From the cell containing the given text, extract its center point as (X, Y) coordinate. 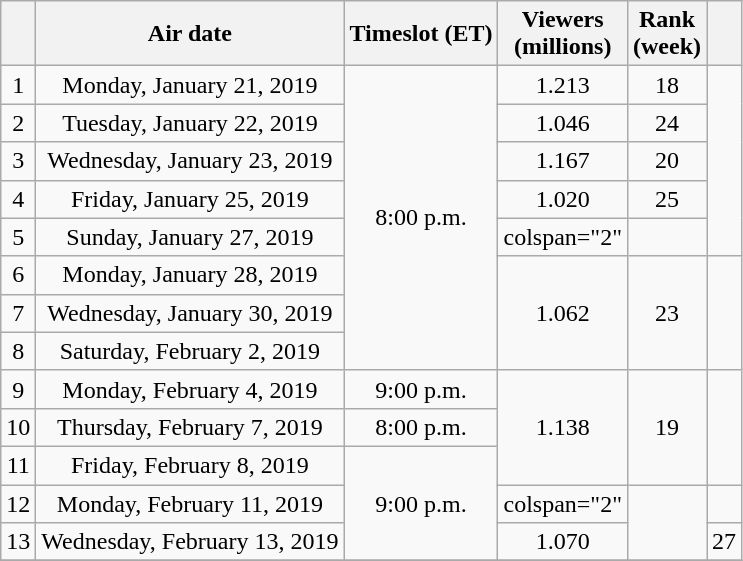
1.020 (563, 199)
1.213 (563, 85)
1.167 (563, 161)
1.070 (563, 542)
20 (666, 161)
10 (18, 427)
Wednesday, January 23, 2019 (190, 161)
Tuesday, January 22, 2019 (190, 123)
Air date (190, 34)
Timeslot (ET) (421, 34)
24 (666, 123)
Viewers(millions) (563, 34)
Thursday, February 7, 2019 (190, 427)
1.138 (563, 427)
13 (18, 542)
Saturday, February 2, 2019 (190, 351)
Rank(week) (666, 34)
Monday, February 4, 2019 (190, 389)
Wednesday, January 30, 2019 (190, 313)
5 (18, 237)
25 (666, 199)
4 (18, 199)
27 (724, 542)
Monday, January 21, 2019 (190, 85)
11 (18, 465)
6 (18, 275)
3 (18, 161)
Wednesday, February 13, 2019 (190, 542)
1 (18, 85)
Sunday, January 27, 2019 (190, 237)
12 (18, 503)
18 (666, 85)
19 (666, 427)
9 (18, 389)
Friday, February 8, 2019 (190, 465)
7 (18, 313)
23 (666, 313)
Friday, January 25, 2019 (190, 199)
2 (18, 123)
1.062 (563, 313)
Monday, January 28, 2019 (190, 275)
1.046 (563, 123)
Monday, February 11, 2019 (190, 503)
8 (18, 351)
